Return (X, Y) of the center of cell containing provided text 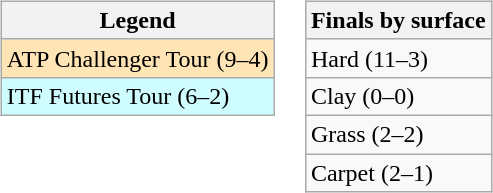
Finals by surface (398, 20)
Clay (0–0) (398, 96)
Hard (11–3) (398, 58)
ITF Futures Tour (6–2) (138, 96)
Carpet (2–1) (398, 173)
Legend (138, 20)
ATP Challenger Tour (9–4) (138, 58)
Grass (2–2) (398, 134)
